Find where the given text appears and provide that cell's center as [x, y] coordinate. 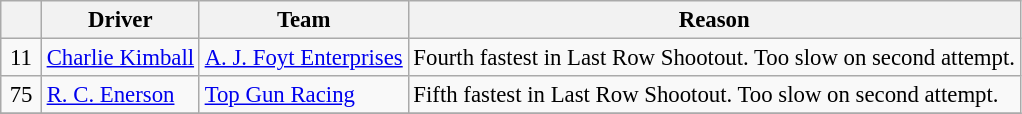
11 [22, 58]
Fifth fastest in Last Row Shootout. Too slow on second attempt. [714, 95]
Driver [120, 20]
Reason [714, 20]
75 [22, 95]
Team [304, 20]
R. C. Enerson [120, 95]
Fourth fastest in Last Row Shootout. Too slow on second attempt. [714, 58]
Charlie Kimball [120, 58]
Top Gun Racing [304, 95]
A. J. Foyt Enterprises [304, 58]
